Output the (X, Y) coordinate of the center of the cell containing the given text.  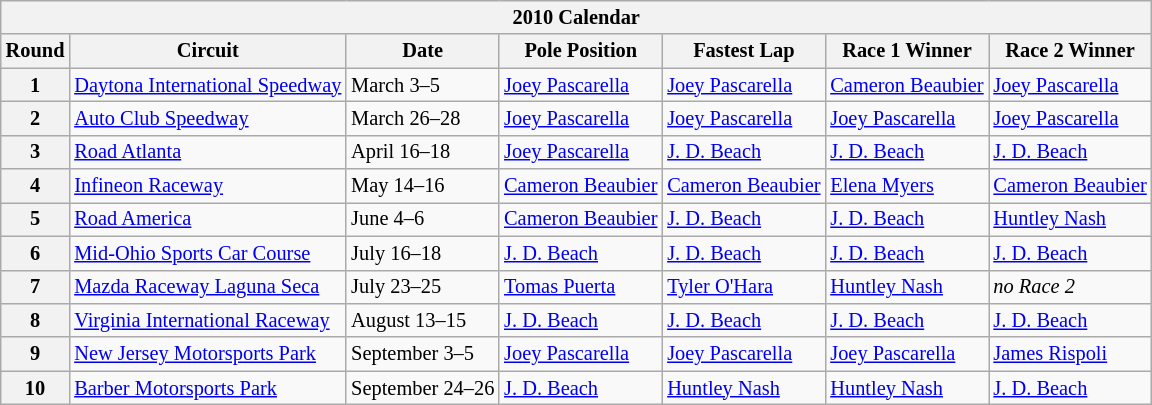
2010 Calendar (576, 17)
Daytona International Speedway (208, 85)
Road Atlanta (208, 152)
Circuit (208, 51)
Barber Motorsports Park (208, 388)
Race 1 Winner (906, 51)
Infineon Raceway (208, 186)
Road America (208, 219)
New Jersey Motorsports Park (208, 354)
June 4–6 (422, 219)
July 16–18 (422, 253)
7 (36, 287)
8 (36, 320)
Tomas Puerta (580, 287)
10 (36, 388)
4 (36, 186)
May 14–16 (422, 186)
6 (36, 253)
2 (36, 118)
Round (36, 51)
1 (36, 85)
Pole Position (580, 51)
Fastest Lap (744, 51)
September 3–5 (422, 354)
August 13–15 (422, 320)
April 16–18 (422, 152)
Auto Club Speedway (208, 118)
Elena Myers (906, 186)
Virginia International Raceway (208, 320)
Tyler O'Hara (744, 287)
Date (422, 51)
3 (36, 152)
Mazda Raceway Laguna Seca (208, 287)
Mid-Ohio Sports Car Course (208, 253)
September 24–26 (422, 388)
March 26–28 (422, 118)
James Rispoli (1070, 354)
5 (36, 219)
July 23–25 (422, 287)
no Race 2 (1070, 287)
Race 2 Winner (1070, 51)
March 3–5 (422, 85)
9 (36, 354)
